Return (x, y) of the center of cell containing provided text 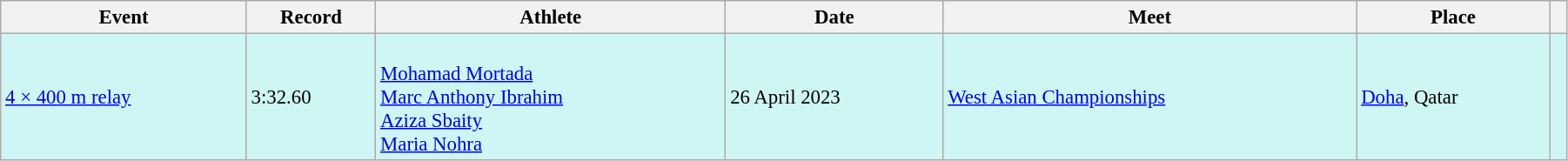
Date (834, 17)
Meet (1150, 17)
Doha, Qatar (1453, 97)
Athlete (551, 17)
26 April 2023 (834, 97)
Mohamad MortadaMarc Anthony IbrahimAziza SbaityMaria Nohra (551, 97)
West Asian Championships (1150, 97)
Event (124, 17)
3:32.60 (311, 97)
4 × 400 m relay (124, 97)
Record (311, 17)
Place (1453, 17)
